Extract the [x, y] coordinate from the center of the cell holding the provided text.  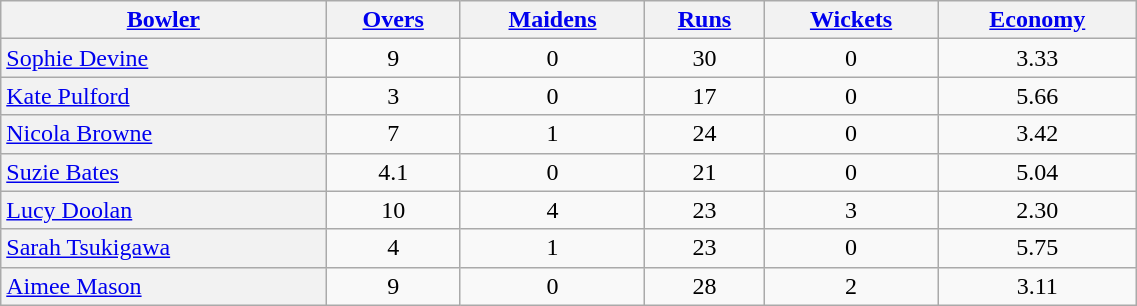
4.1 [394, 172]
5.04 [1038, 172]
Sophie Devine [164, 58]
3.33 [1038, 58]
2.30 [1038, 210]
5.75 [1038, 248]
Suzie Bates [164, 172]
Wickets [850, 20]
Sarah Tsukigawa [164, 248]
30 [705, 58]
3.11 [1038, 286]
5.66 [1038, 96]
Economy [1038, 20]
Bowler [164, 20]
Nicola Browne [164, 134]
17 [705, 96]
Lucy Doolan [164, 210]
2 [850, 286]
7 [394, 134]
Overs [394, 20]
Runs [705, 20]
Kate Pulford [164, 96]
10 [394, 210]
24 [705, 134]
28 [705, 286]
21 [705, 172]
3.42 [1038, 134]
Aimee Mason [164, 286]
Maidens [552, 20]
